Search for the cell housing the specified text and yield its [x, y] center coordinate. 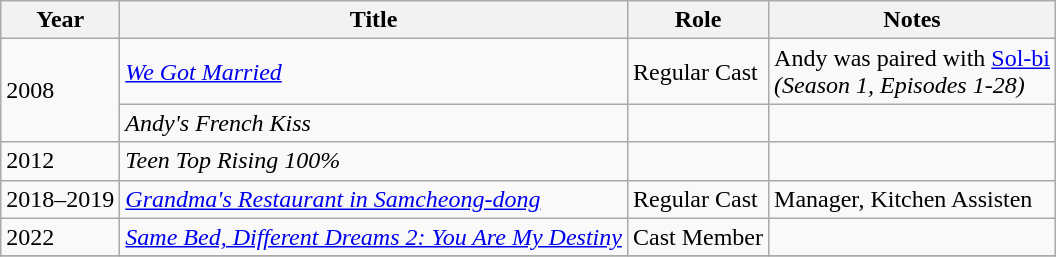
Cast Member [698, 237]
Title [374, 20]
2008 [60, 90]
Same Bed, Different Dreams 2: You Are My Destiny [374, 237]
Manager, Kitchen Assisten [912, 199]
We Got Married [374, 72]
Role [698, 20]
2012 [60, 161]
Year [60, 20]
Andy was paired with Sol-bi(Season 1, Episodes 1-28) [912, 72]
2022 [60, 237]
Andy's French Kiss [374, 123]
Notes [912, 20]
2018–2019 [60, 199]
Grandma's Restaurant in Samcheong-dong [374, 199]
Teen Top Rising 100% [374, 161]
